Scan for the cell matching the given text and deliver its (x, y) coordinate at center. 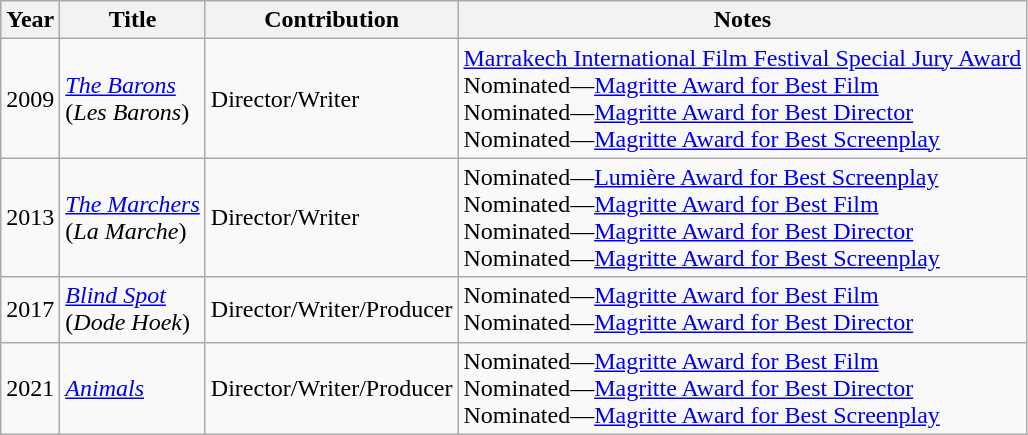
The Marchers(La Marche) (133, 218)
Contribution (332, 20)
The Barons(Les Barons) (133, 98)
2013 (30, 218)
2017 (30, 310)
Animals (133, 388)
Nominated—Magritte Award for Best FilmNominated—Magritte Award for Best DirectorNominated—Magritte Award for Best Screenplay (742, 388)
Notes (742, 20)
Blind Spot(Dode Hoek) (133, 310)
Nominated—Magritte Award for Best FilmNominated—Magritte Award for Best Director (742, 310)
2021 (30, 388)
Title (133, 20)
2009 (30, 98)
Year (30, 20)
